Search for the cell housing the specified text and yield its [x, y] center coordinate. 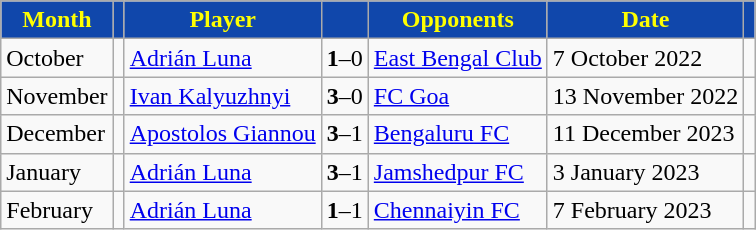
3–0 [344, 96]
1–0 [344, 58]
1–1 [344, 210]
February [57, 210]
11 December 2023 [645, 134]
Month [57, 20]
East Bengal Club [458, 58]
3 January 2023 [645, 172]
7 October 2022 [645, 58]
Date [645, 20]
Player [222, 20]
January [57, 172]
Opponents [458, 20]
December [57, 134]
October [57, 58]
Jamshedpur FC [458, 172]
Ivan Kalyuzhnyi [222, 96]
Chennaiyin FC [458, 210]
13 November 2022 [645, 96]
November [57, 96]
FC Goa [458, 96]
7 February 2023 [645, 210]
Apostolos Giannou [222, 134]
Bengaluru FC [458, 134]
